Determine the (X, Y) coordinate at the center of the cell enclosing the given text.  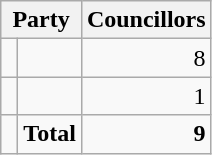
Party (42, 20)
8 (146, 58)
1 (146, 96)
Total (50, 134)
9 (146, 134)
Councillors (146, 20)
